For the text-containing cell, return its midpoint in (x, y) coordinate format. 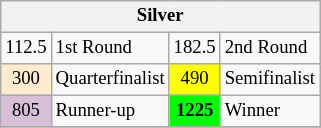
2nd Round (270, 48)
Quarterfinalist (110, 80)
Silver (160, 16)
805 (26, 112)
490 (194, 80)
1225 (194, 112)
Runner-up (110, 112)
1st Round (110, 48)
112.5 (26, 48)
Winner (270, 112)
Semifinalist (270, 80)
300 (26, 80)
182.5 (194, 48)
